Extract the (X, Y) coordinate from the center of the cell holding the provided text.  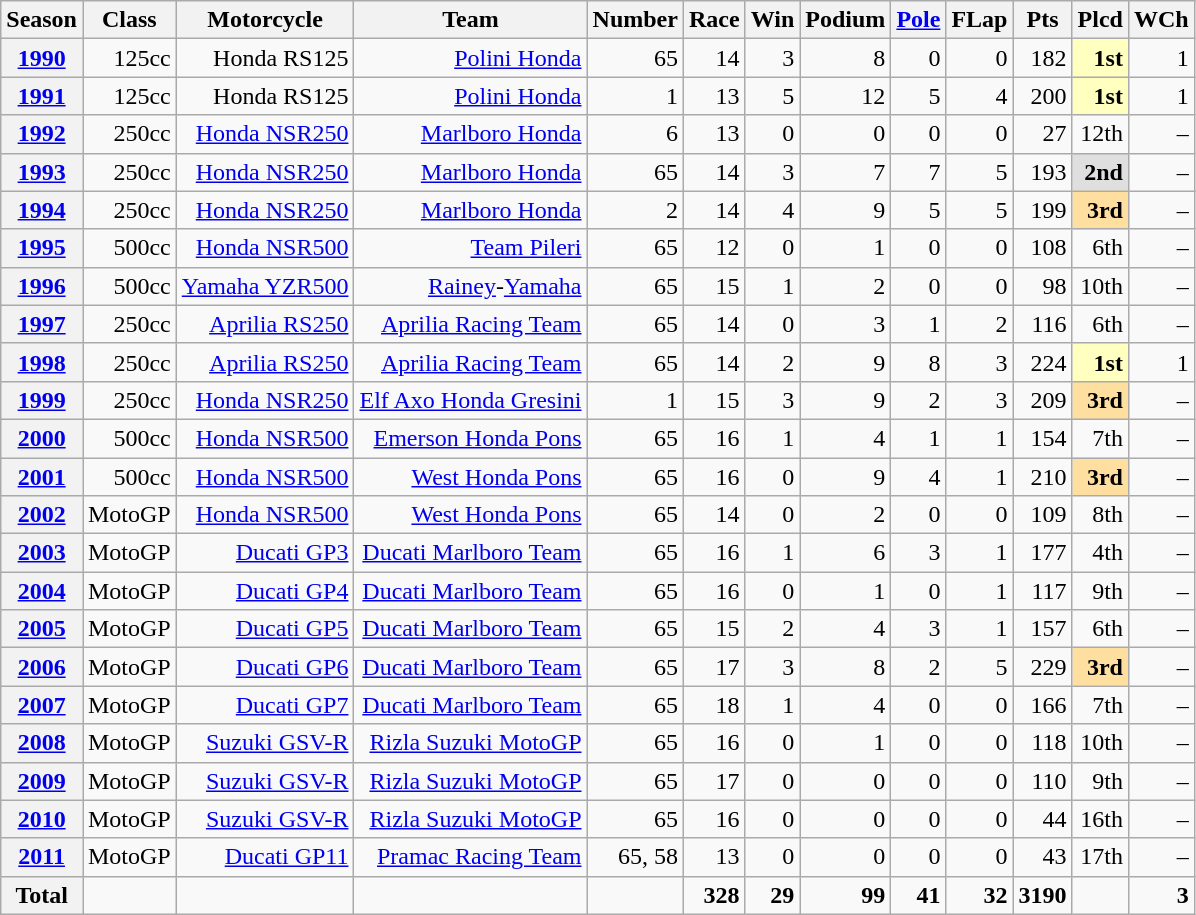
Season (42, 20)
Elf Axo Honda Gresini (470, 400)
65, 58 (635, 857)
17th (1100, 857)
2001 (42, 477)
2009 (42, 781)
Motorcycle (265, 20)
Podium (846, 20)
Win (772, 20)
209 (1042, 400)
1996 (42, 286)
200 (1042, 96)
108 (1042, 248)
Plcd (1100, 20)
3190 (1042, 895)
WCh (1161, 20)
2010 (42, 819)
2005 (42, 629)
2011 (42, 857)
29 (772, 895)
Team Pileri (470, 248)
193 (1042, 172)
1995 (42, 248)
Ducati GP6 (265, 667)
Number (635, 20)
2008 (42, 743)
2007 (42, 705)
41 (918, 895)
8th (1100, 515)
2004 (42, 591)
116 (1042, 324)
177 (1042, 553)
Ducati GP11 (265, 857)
27 (1042, 134)
224 (1042, 362)
Class (129, 20)
99 (846, 895)
199 (1042, 210)
Pramac Racing Team (470, 857)
2000 (42, 438)
Yamaha YZR500 (265, 286)
Pole (918, 20)
154 (1042, 438)
Rainey-Yamaha (470, 286)
110 (1042, 781)
109 (1042, 515)
210 (1042, 477)
117 (1042, 591)
1998 (42, 362)
Team (470, 20)
1991 (42, 96)
12th (1100, 134)
1992 (42, 134)
Emerson Honda Pons (470, 438)
2nd (1100, 172)
1997 (42, 324)
98 (1042, 286)
Ducati GP4 (265, 591)
229 (1042, 667)
1999 (42, 400)
18 (714, 705)
Ducati GP7 (265, 705)
118 (1042, 743)
Total (42, 895)
16th (1100, 819)
FLap (980, 20)
Pts (1042, 20)
Race (714, 20)
1990 (42, 58)
328 (714, 895)
157 (1042, 629)
43 (1042, 857)
4th (1100, 553)
2003 (42, 553)
1994 (42, 210)
Ducati GP5 (265, 629)
1993 (42, 172)
Ducati GP3 (265, 553)
44 (1042, 819)
2006 (42, 667)
32 (980, 895)
2002 (42, 515)
182 (1042, 58)
166 (1042, 705)
